Locate the cell with the specified text and output its [X, Y] center coordinate. 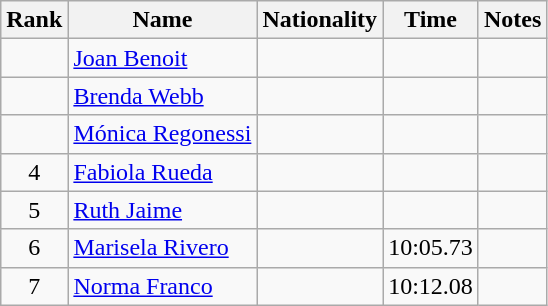
10:12.08 [431, 286]
6 [34, 248]
Name [162, 20]
Brenda Webb [162, 96]
Marisela Rivero [162, 248]
Norma Franco [162, 286]
Nationality [320, 20]
Fabiola Rueda [162, 172]
Time [431, 20]
4 [34, 172]
5 [34, 210]
10:05.73 [431, 248]
7 [34, 286]
Notes [512, 20]
Mónica Regonessi [162, 134]
Rank [34, 20]
Joan Benoit [162, 58]
Ruth Jaime [162, 210]
